Pinpoint the cell where the given text exists, returning its [X, Y] midpoint coordinate. 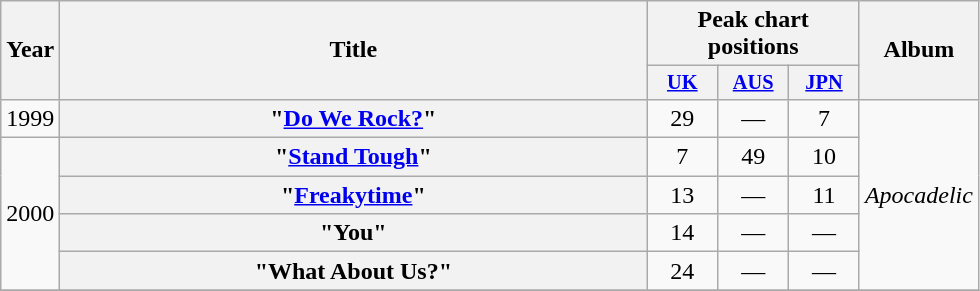
Peak chart positions [754, 34]
2000 [30, 214]
AUS [754, 83]
"Do We Rock?" [354, 118]
29 [682, 118]
"Freakytime" [354, 195]
UK [682, 83]
49 [754, 157]
Title [354, 50]
"What About Us?" [354, 271]
24 [682, 271]
Year [30, 50]
JPN [824, 83]
10 [824, 157]
1999 [30, 118]
"Stand Tough" [354, 157]
Album [918, 50]
13 [682, 195]
14 [682, 233]
Apocadelic [918, 194]
"You" [354, 233]
11 [824, 195]
